Provide the [X, Y] coordinate of the cell's center where the given text is located.  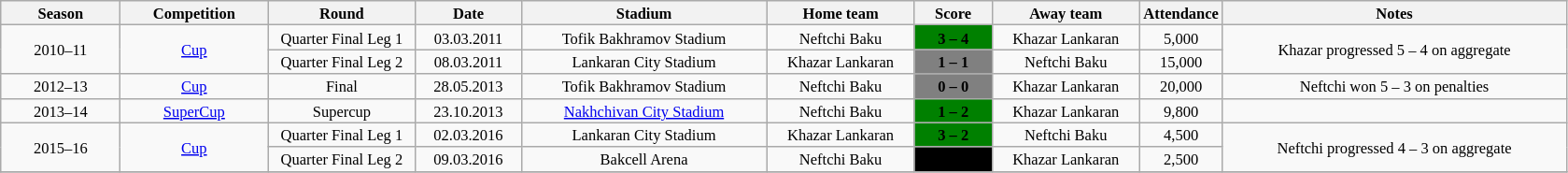
Round [342, 13]
Final [342, 86]
Khazar progressed 5 – 4 on aggregate [1394, 50]
09.03.2016 [469, 159]
Supercup [342, 110]
Score [953, 13]
Bakcell Arena [644, 159]
3 – 2 [953, 135]
1 – 2 [953, 110]
02.03.2016 [469, 135]
Date [469, 13]
2013–14 [61, 110]
Attendance [1180, 13]
Notes [1394, 13]
1 – 1 [953, 62]
9,800 [1180, 110]
Neftchi progressed 4 – 3 on aggregate [1394, 147]
2 – 0 [953, 159]
Competition [194, 13]
2010–11 [61, 50]
0 – 0 [953, 86]
2012–13 [61, 86]
08.03.2011 [469, 62]
23.10.2013 [469, 110]
5,000 [1180, 37]
03.03.2011 [469, 37]
Home team [841, 13]
SuperCup [194, 110]
Neftchi won 5 – 3 on penalties [1394, 86]
3 – 4 [953, 37]
Stadium [644, 13]
2,500 [1180, 159]
28.05.2013 [469, 86]
20,000 [1180, 86]
Away team [1066, 13]
2015–16 [61, 147]
15,000 [1180, 62]
4,500 [1180, 135]
Season [61, 13]
Nakhchivan City Stadium [644, 110]
